Locate the cell with the specified text and output its (X, Y) center coordinate. 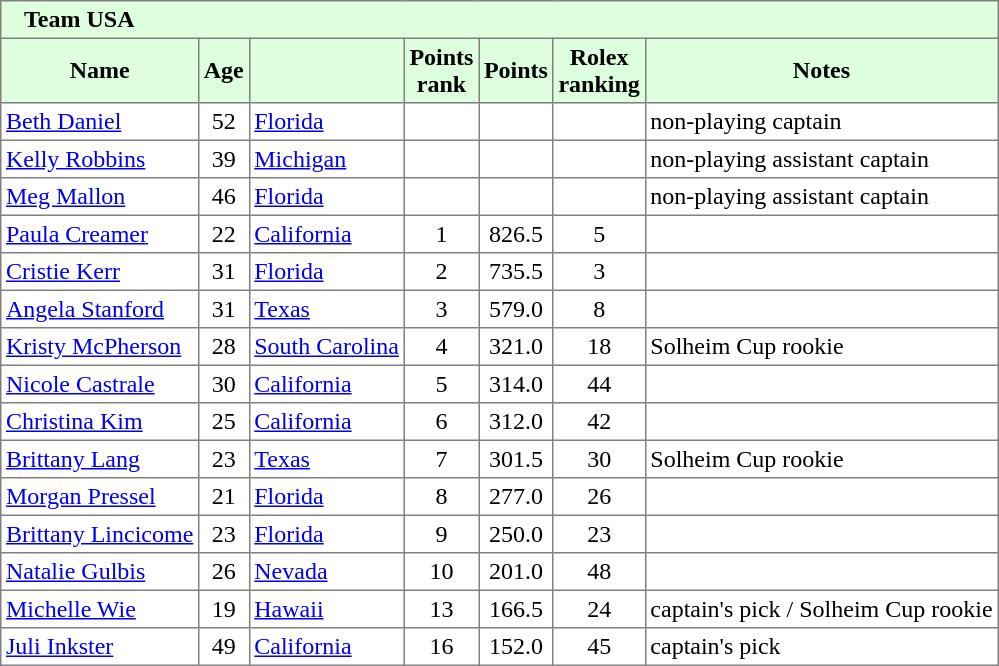
Angela Stanford (100, 309)
Nicole Castrale (100, 384)
166.5 (516, 609)
301.5 (516, 459)
Cristie Kerr (100, 272)
Notes (822, 70)
1 (442, 234)
Name (100, 70)
non-playing captain (822, 122)
Michelle Wie (100, 609)
18 (599, 347)
45 (599, 647)
Beth Daniel (100, 122)
South Carolina (326, 347)
826.5 (516, 234)
49 (224, 647)
Pointsrank (442, 70)
Brittany Lincicome (100, 534)
39 (224, 159)
Morgan Pressel (100, 497)
6 (442, 422)
201.0 (516, 572)
314.0 (516, 384)
25 (224, 422)
28 (224, 347)
22 (224, 234)
captain's pick (822, 647)
152.0 (516, 647)
Rolexranking (599, 70)
Kelly Robbins (100, 159)
Michigan (326, 159)
Kristy McPherson (100, 347)
46 (224, 197)
captain's pick / Solheim Cup rookie (822, 609)
44 (599, 384)
7 (442, 459)
579.0 (516, 309)
21 (224, 497)
Brittany Lang (100, 459)
Meg Mallon (100, 197)
48 (599, 572)
24 (599, 609)
Hawaii (326, 609)
Points (516, 70)
312.0 (516, 422)
4 (442, 347)
2 (442, 272)
321.0 (516, 347)
9 (442, 534)
52 (224, 122)
16 (442, 647)
Nevada (326, 572)
Juli Inkster (100, 647)
19 (224, 609)
Christina Kim (100, 422)
42 (599, 422)
13 (442, 609)
250.0 (516, 534)
Natalie Gulbis (100, 572)
Team USA (500, 20)
277.0 (516, 497)
Age (224, 70)
Paula Creamer (100, 234)
10 (442, 572)
735.5 (516, 272)
